Determine the (x, y) coordinate at the center of the cell enclosing the given text.  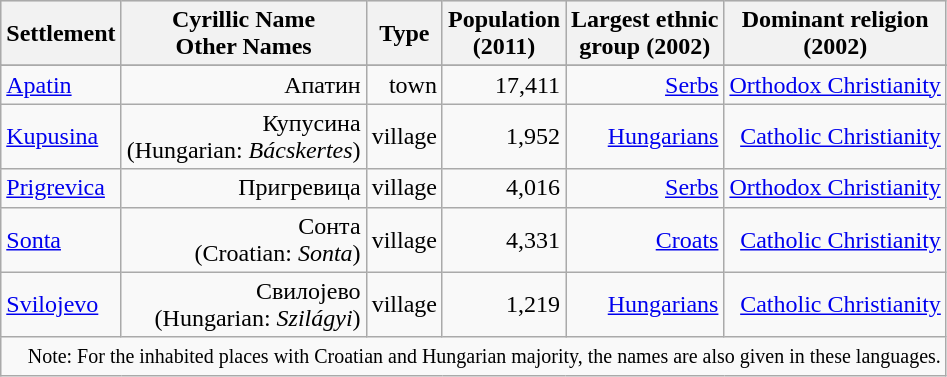
1,219 (504, 304)
Type (404, 34)
Купусина(Hungarian: Bácskertes) (244, 136)
town (404, 85)
Note: For the inhabited places with Croatian and Hungarian majority, the names are also given in these languages. (474, 356)
Сонта(Croatian: Sonta) (244, 240)
Апатин (244, 85)
Croats (645, 240)
Largest ethnicgroup (2002) (645, 34)
Cyrillic NameOther Names (244, 34)
Population(2011) (504, 34)
Prigrevica (61, 188)
4,016 (504, 188)
17,411 (504, 85)
Settlement (61, 34)
Пригревица (244, 188)
4,331 (504, 240)
Sonta (61, 240)
Свилојево(Hungarian: Szilágyi) (244, 304)
Apatin (61, 85)
Svilojevo (61, 304)
Dominant religion(2002) (835, 34)
Kupusina (61, 136)
1,952 (504, 136)
